Provide the [x, y] coordinate of the cell's center where the given text is located.  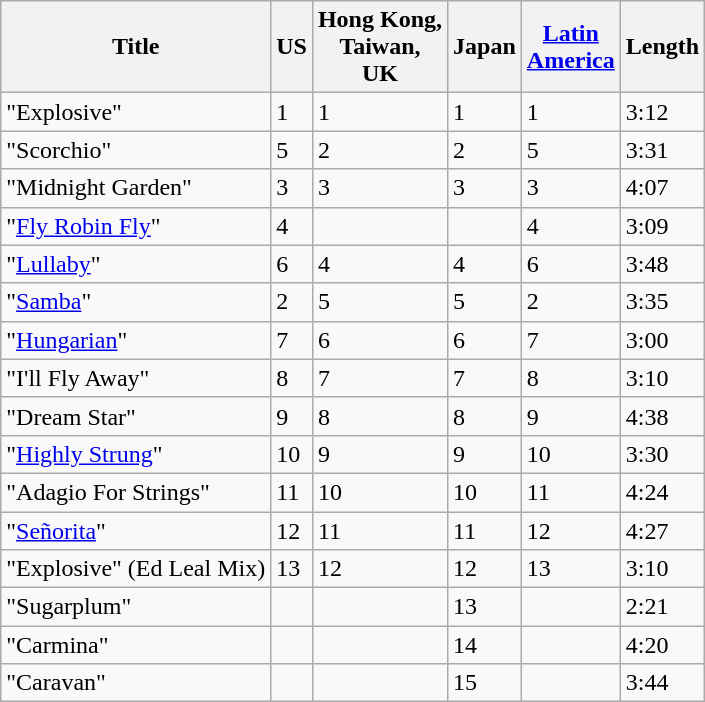
"Carmina" [136, 645]
3:09 [662, 226]
3:12 [662, 112]
4:27 [662, 531]
15 [485, 683]
"Scorchio" [136, 150]
"Adagio For Strings" [136, 492]
"I'll Fly Away" [136, 378]
3:44 [662, 683]
Japan [485, 47]
Length [662, 47]
"Explosive" [136, 112]
"Dream Star" [136, 416]
Latin America [570, 47]
US [292, 47]
3:48 [662, 264]
14 [485, 645]
"Sugarplum" [136, 607]
"Fly Robin Fly" [136, 226]
4:38 [662, 416]
"Señorita" [136, 531]
4:24 [662, 492]
3:31 [662, 150]
"Caravan" [136, 683]
"Lullaby" [136, 264]
4:07 [662, 188]
2:21 [662, 607]
3:35 [662, 302]
3:00 [662, 340]
"Explosive" (Ed Leal Mix) [136, 569]
4:20 [662, 645]
"Hungarian" [136, 340]
3:30 [662, 454]
"Highly Strung" [136, 454]
"Midnight Garden" [136, 188]
"Samba" [136, 302]
Title [136, 47]
Hong Kong, Taiwan, UK [380, 47]
